For the text-containing cell, return its midpoint in [X, Y] coordinate format. 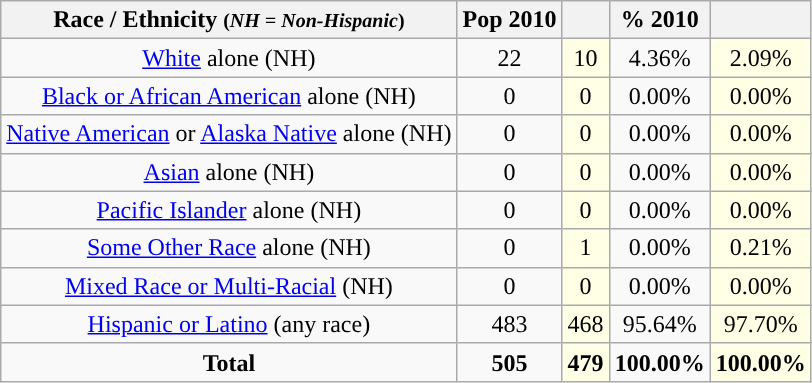
22 [510, 58]
505 [510, 362]
White alone (NH) [229, 58]
% 2010 [660, 20]
Total [229, 362]
2.09% [760, 58]
10 [586, 58]
97.70% [760, 324]
Hispanic or Latino (any race) [229, 324]
Native American or Alaska Native alone (NH) [229, 134]
Race / Ethnicity (NH = Non-Hispanic) [229, 20]
1 [586, 248]
Mixed Race or Multi-Racial (NH) [229, 286]
479 [586, 362]
468 [586, 324]
483 [510, 324]
Some Other Race alone (NH) [229, 248]
Asian alone (NH) [229, 172]
95.64% [660, 324]
Black or African American alone (NH) [229, 96]
4.36% [660, 58]
Pop 2010 [510, 20]
Pacific Islander alone (NH) [229, 210]
0.21% [760, 248]
